Scan for the cell matching the given text and deliver its (X, Y) coordinate at center. 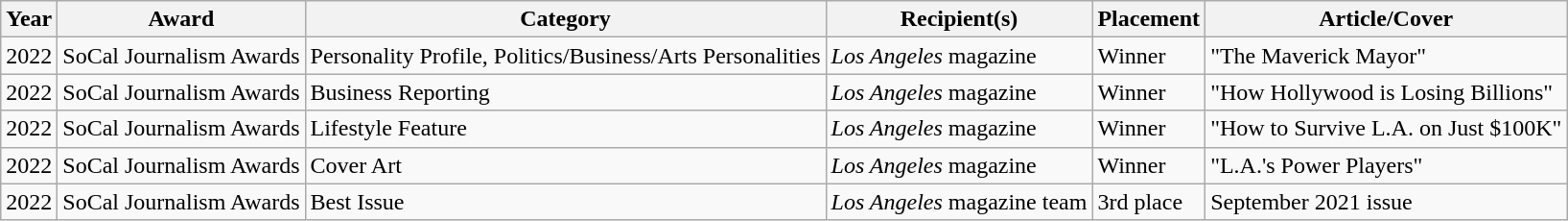
Year (29, 19)
Business Reporting (566, 92)
Los Angeles magazine team (959, 202)
Category (566, 19)
Article/Cover (1387, 19)
"L.A.'s Power Players" (1387, 165)
Personality Profile, Politics/Business/Arts Personalities (566, 56)
Best Issue (566, 202)
Placement (1149, 19)
Cover Art (566, 165)
Award (181, 19)
Recipient(s) (959, 19)
"How to Survive L.A. on Just $100K" (1387, 129)
September 2021 issue (1387, 202)
"How Hollywood is Losing Billions" (1387, 92)
3rd place (1149, 202)
"The Maverick Mayor" (1387, 56)
Lifestyle Feature (566, 129)
